For the text-containing cell, return its midpoint in [x, y] coordinate format. 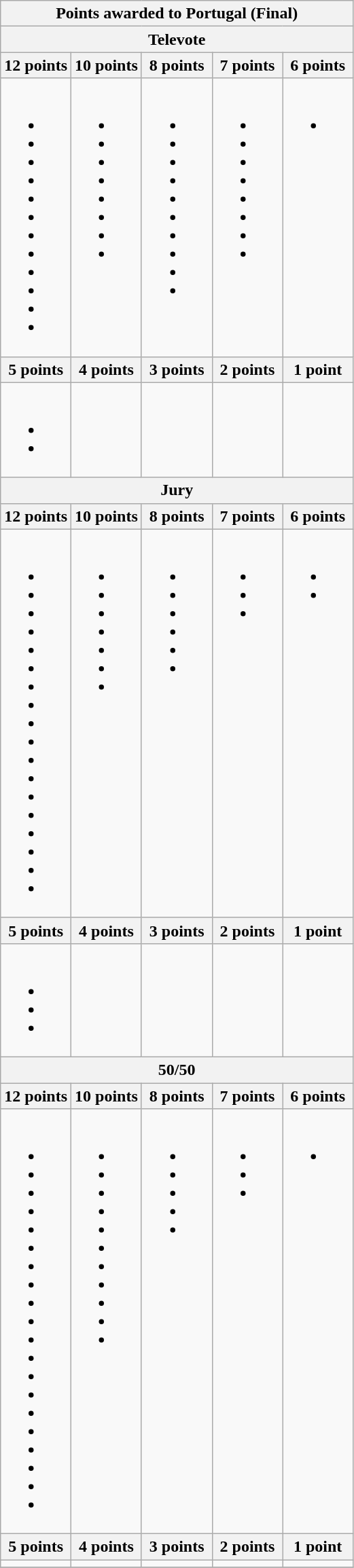
50/50 [177, 1070]
Jury [177, 490]
Televote [177, 39]
Points awarded to Portugal (Final) [177, 14]
